Capture the cell that displays the provided text and extract its (X, Y) central coordinate. 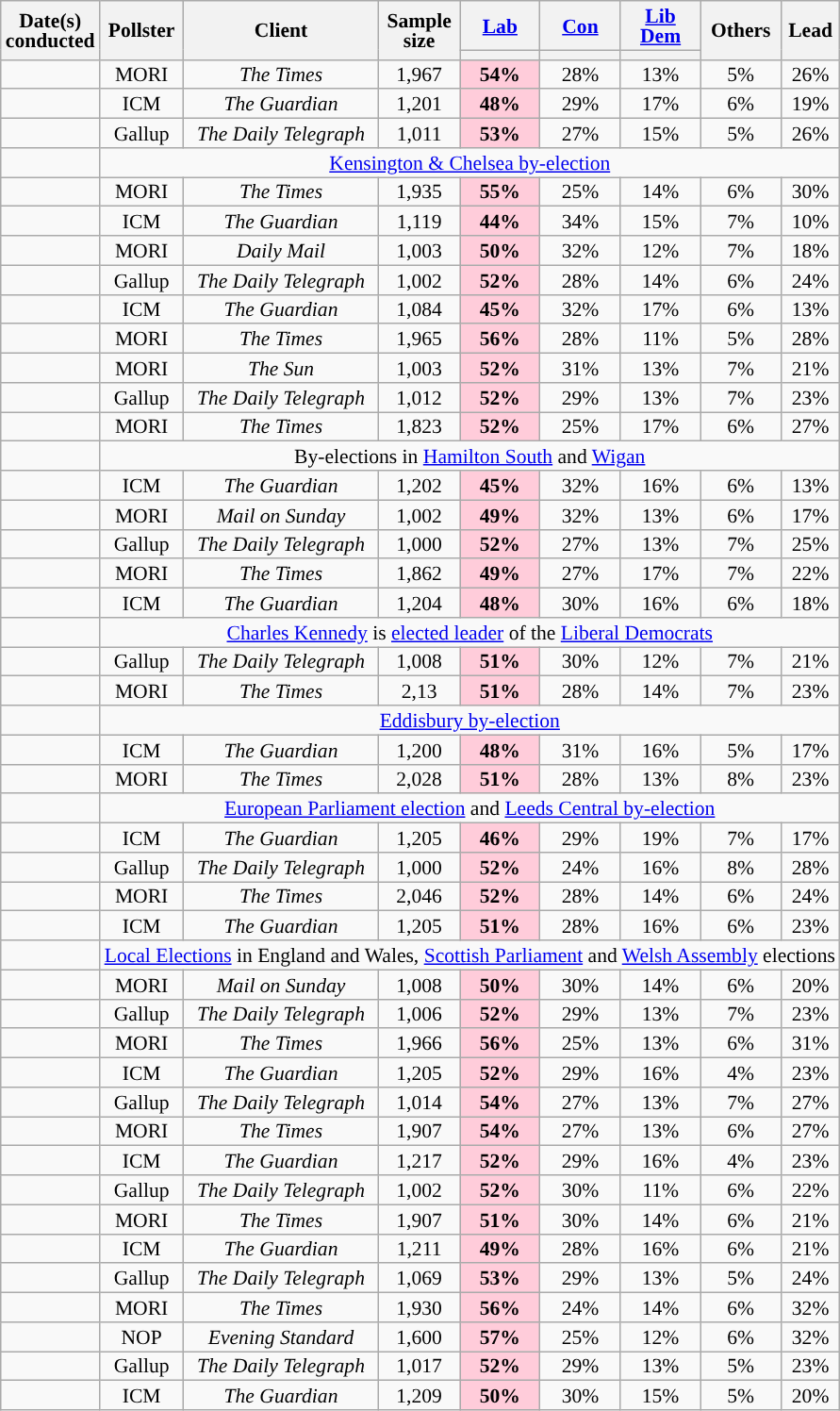
1,965 (419, 340)
1,823 (419, 426)
Date(s)conducted (51, 30)
2,13 (419, 690)
1,217 (419, 1160)
2,046 (419, 896)
57% (500, 1337)
Others (741, 30)
Kensington & Chelsea by-election (469, 162)
1,935 (419, 192)
2,028 (419, 779)
Con (581, 25)
1,119 (419, 221)
Pollster (141, 30)
34% (581, 221)
1,014 (419, 1102)
1,084 (419, 309)
1,200 (419, 749)
44% (500, 221)
Samplesize (419, 30)
1,209 (419, 1396)
The Sun (281, 368)
46% (500, 838)
1,012 (419, 398)
Eddisbury by-election (469, 721)
NOP (141, 1337)
1,202 (419, 485)
1,211 (419, 1249)
Daily Mail (281, 251)
Lib Dem (660, 25)
1,862 (419, 573)
1,930 (419, 1307)
Evening Standard (281, 1337)
1,967 (419, 74)
Lab (500, 25)
Client (281, 30)
10% (811, 221)
European Parliament election and Leeds Central by-election (469, 809)
55% (500, 192)
By-elections in Hamilton South and Wigan (469, 456)
1,966 (419, 1043)
Charles Kennedy is elected leader of the Liberal Democrats (469, 632)
1,006 (419, 1013)
Lead (811, 30)
1,017 (419, 1366)
1,600 (419, 1337)
1,011 (419, 134)
1,204 (419, 604)
1,069 (419, 1279)
1,201 (419, 104)
Local Elections in England and Wales, Scottish Parliament and Welsh Assembly elections (469, 954)
